Scan for the cell matching the given text and deliver its [x, y] coordinate at center. 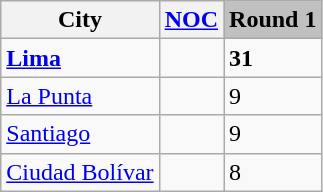
31 [273, 58]
Round 1 [273, 20]
NOC [191, 20]
8 [273, 172]
Santiago [80, 134]
City [80, 20]
Lima [80, 58]
Ciudad Bolívar [80, 172]
La Punta [80, 96]
